Capture the cell that displays the provided text and extract its [x, y] central coordinate. 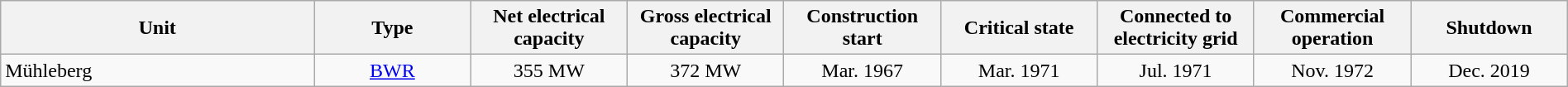
Type [392, 28]
355 MW [549, 70]
BWR [392, 70]
Mühleberg [157, 70]
Nov. 1972 [1331, 70]
Critical state [1019, 28]
Construction start [862, 28]
Commercial operation [1331, 28]
Dec. 2019 [1489, 70]
Jul. 1971 [1176, 70]
Unit [157, 28]
Mar. 1967 [862, 70]
Mar. 1971 [1019, 70]
Shutdown [1489, 28]
Connected to electricity grid [1176, 28]
372 MW [706, 70]
Gross electrical capacity [706, 28]
Net electrical capacity [549, 28]
